Scan for the cell matching the given text and deliver its [x, y] coordinate at center. 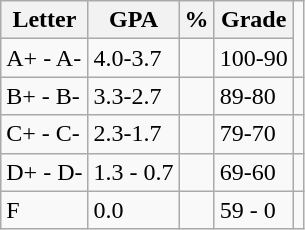
B+ - B- [44, 96]
69-60 [254, 172]
2.3-1.7 [134, 134]
Grade [254, 20]
C+ - C- [44, 134]
A+ - A- [44, 58]
% [196, 20]
100-90 [254, 58]
79-70 [254, 134]
Letter [44, 20]
F [44, 210]
3.3-2.7 [134, 96]
89-80 [254, 96]
D+ - D- [44, 172]
0.0 [134, 210]
59 - 0 [254, 210]
4.0-3.7 [134, 58]
GPA [134, 20]
1.3 - 0.7 [134, 172]
